Return (x, y) of the center of cell containing provided text 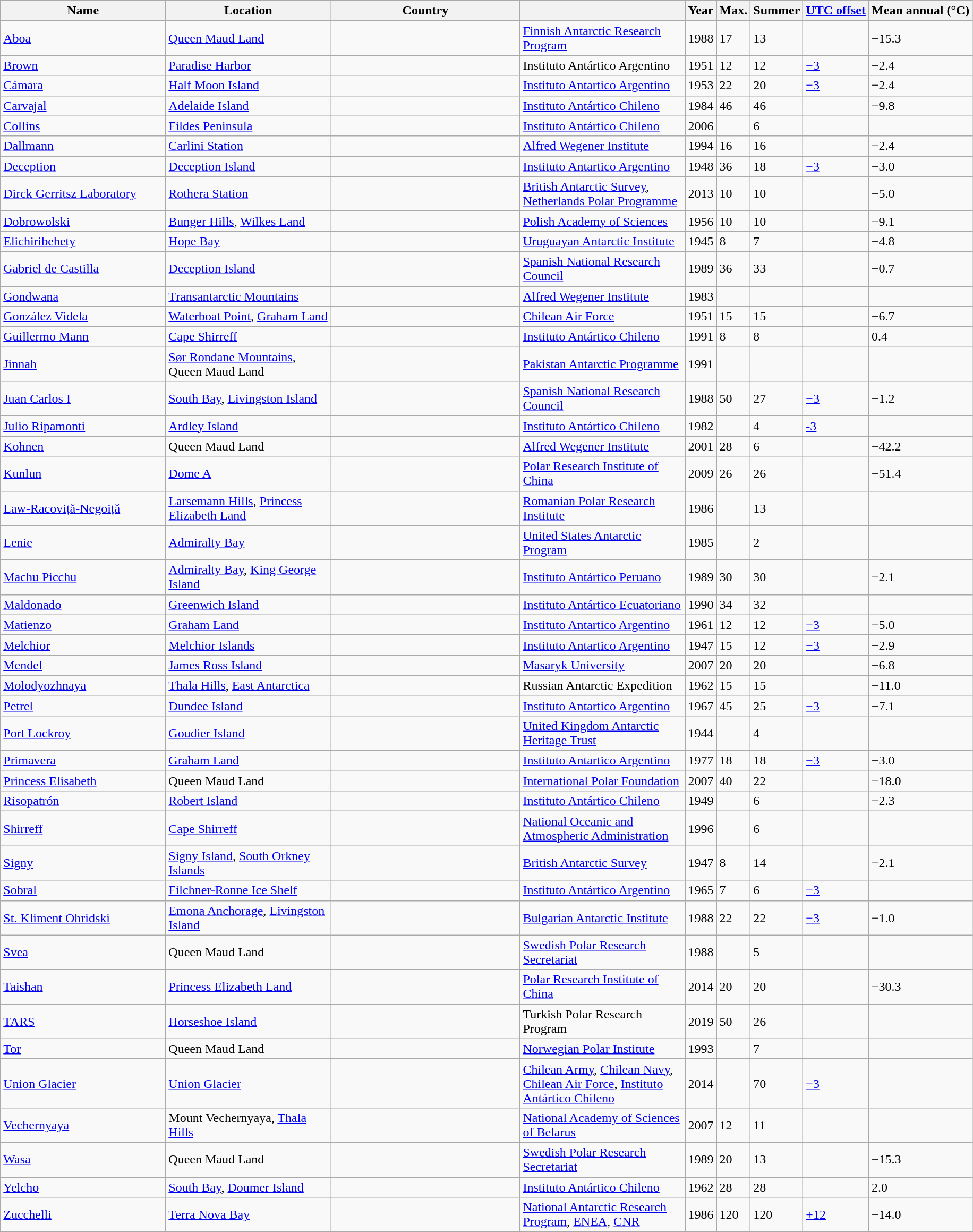
2009 (701, 474)
Rothera Station (249, 193)
−7.1 (921, 706)
Mean annual (°C) (921, 11)
Elichiribehety (83, 241)
−51.4 (921, 474)
National Oceanic and Atmospheric Administration (602, 829)
−30.3 (921, 987)
−1.0 (921, 918)
Dirck Gerritsz Laboratory (83, 193)
Molodyozhnaya (83, 685)
British Antarctic Survey (602, 863)
Gabriel de Castilla (83, 269)
Chilean Air Force (602, 317)
Yelcho (83, 1187)
Aboa (83, 38)
11 (776, 1125)
Signy (83, 863)
Summer (776, 11)
Waterboat Point, Graham Land (249, 317)
1945 (701, 241)
Gondwana (83, 296)
Bulgarian Antarctic Institute (602, 918)
2019 (701, 1021)
Romanian Polar Research Institute (602, 508)
Port Lockroy (83, 733)
Polish Academy of Sciences (602, 221)
Deception (83, 166)
Kunlun (83, 474)
−42.2 (921, 446)
1961 (701, 625)
Adelaide Island (249, 106)
Brown (83, 65)
1956 (701, 221)
Mendel (83, 665)
−9.8 (921, 106)
−2.3 (921, 801)
Goudier Island (249, 733)
0.4 (921, 337)
Bunger Hills, Wilkes Land (249, 221)
2001 (701, 446)
−6.8 (921, 665)
González Videla (83, 317)
Kohnen (83, 446)
South Bay, Livingston Island (249, 398)
45 (733, 706)
1948 (701, 166)
Finnish Antarctic Research Program (602, 38)
Robert Island (249, 801)
Norwegian Polar Institute (602, 1049)
Admiralty Bay (249, 543)
Instituto Antártico Peruano (602, 577)
Hope Bay (249, 241)
United States Antarctic Program (602, 543)
Melchior Islands (249, 645)
Petrel (83, 706)
−2.9 (921, 645)
International Polar Foundation (602, 781)
2 (776, 543)
2013 (701, 193)
Dobrowolski (83, 221)
Signy Island, South Orkney Islands (249, 863)
1983 (701, 296)
Wasa (83, 1159)
Max. (733, 11)
James Ross Island (249, 665)
Larsemann Hills, Princess Elizabeth Land (249, 508)
Jinnah (83, 364)
TARS (83, 1021)
Lenie (83, 543)
1944 (701, 733)
27 (776, 398)
−18.0 (921, 781)
Juan Carlos I (83, 398)
1953 (701, 86)
14 (776, 863)
−0.7 (921, 269)
Dundee Island (249, 706)
40 (733, 781)
Julio Ripamonti (83, 426)
−11.0 (921, 685)
−6.7 (921, 317)
United Kingdom Antarctic Heritage Trust (602, 733)
Masaryk University (602, 665)
1965 (701, 890)
National Antarctic Research Program, ENEA, CNR (602, 1214)
-3 (836, 426)
1993 (701, 1049)
−14.0 (921, 1214)
33 (776, 269)
Carvajal (83, 106)
Risopatrón (83, 801)
Sør Rondane Mountains, Queen Maud Land (249, 364)
Matienzo (83, 625)
Sobral (83, 890)
Maldonado (83, 605)
34 (733, 605)
British Antarctic Survey, Netherlands Polar Programme (602, 193)
25 (776, 706)
Vechernyaya (83, 1125)
1982 (701, 426)
Name (83, 11)
Admiralty Bay, King George Island (249, 577)
Transantarctic Mountains (249, 296)
Tor (83, 1049)
1977 (701, 761)
Dome A (249, 474)
Ardley Island (249, 426)
Svea (83, 952)
1967 (701, 706)
Country (425, 11)
Princess Elizabeth Land (249, 987)
Primavera (83, 761)
1990 (701, 605)
Emona Anchorage, Livingston Island (249, 918)
+12 (836, 1214)
St. Kliment Ohridski (83, 918)
−1.2 (921, 398)
Guillermo Mann (83, 337)
Turkish Polar Research Program (602, 1021)
Machu Picchu (83, 577)
Paradise Harbor (249, 65)
National Academy of Sciences of Belarus (602, 1125)
Chilean Army, Chilean Navy, Chilean Air Force, Instituto Antártico Chileno (602, 1083)
2.0 (921, 1187)
−9.1 (921, 221)
Princess Elisabeth (83, 781)
Horseshoe Island (249, 1021)
Location (249, 11)
Shirreff (83, 829)
Filchner-Ronne Ice Shelf (249, 890)
Terra Nova Bay (249, 1214)
Instituto Antártico Ecuatoriano (602, 605)
South Bay, Doumer Island (249, 1187)
Fildes Peninsula (249, 126)
Cámara (83, 86)
5 (776, 952)
1985 (701, 543)
Zucchelli (83, 1214)
1984 (701, 106)
Russian Antarctic Expedition (602, 685)
1949 (701, 801)
Year (701, 11)
17 (733, 38)
32 (776, 605)
1996 (701, 829)
UTC offset (836, 11)
1994 (701, 146)
Mount Vechernyaya, Thala Hills (249, 1125)
−4.8 (921, 241)
Pakistan Antarctic Programme (602, 364)
Greenwich Island (249, 605)
Half Moon Island (249, 86)
Collins (83, 126)
Thala Hills, East Antarctica (249, 685)
Uruguayan Antarctic Institute (602, 241)
70 (776, 1083)
Law-Racoviță-Negoiță (83, 508)
Carlini Station (249, 146)
Taishan (83, 987)
2006 (701, 126)
Dallmann (83, 146)
Melchior (83, 645)
